Output the [x, y] coordinate of the center of the cell containing the given text.  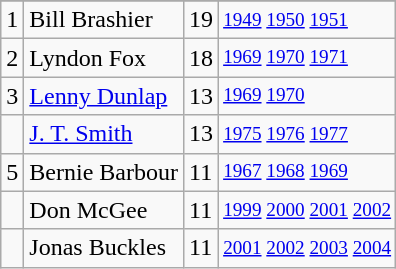
Don McGee [104, 210]
Bernie Barbour [104, 172]
3 [12, 96]
Jonas Buckles [104, 248]
18 [200, 58]
2 [12, 58]
1969 1970 [308, 96]
2001 2002 2003 2004 [308, 248]
19 [200, 20]
1949 1950 1951 [308, 20]
Lenny Dunlap [104, 96]
J. T. Smith [104, 134]
1969 1970 1971 [308, 58]
1967 1968 1969 [308, 172]
Lyndon Fox [104, 58]
1999 2000 2001 2002 [308, 210]
1 [12, 20]
1975 1976 1977 [308, 134]
5 [12, 172]
Bill Brashier [104, 20]
